Extract the (x, y) coordinate from the center of the cell holding the provided text.  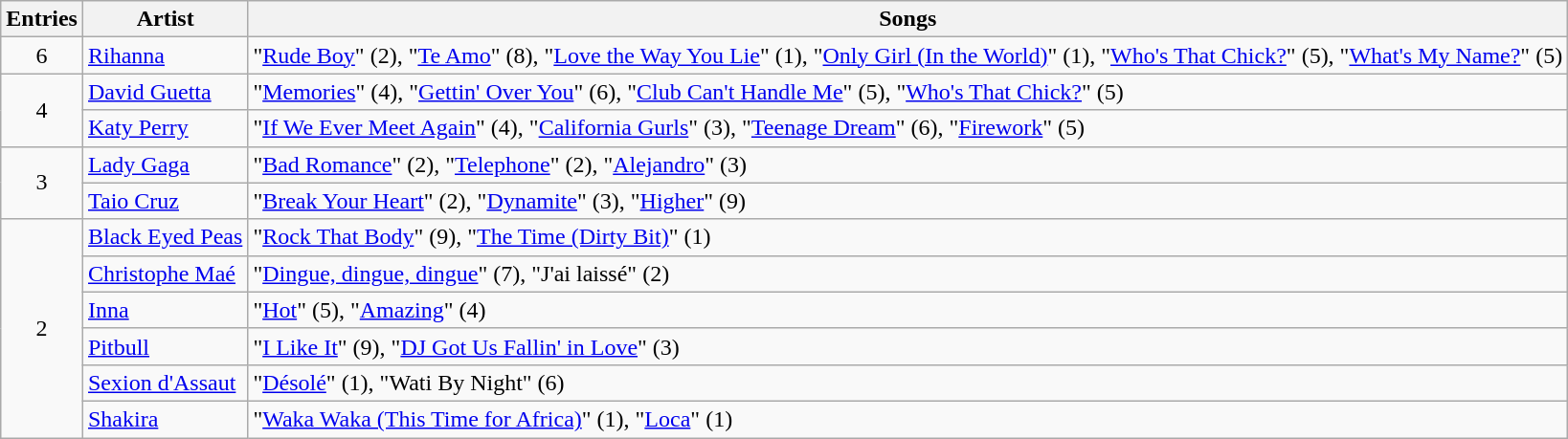
"I Like It" (9), "DJ Got Us Fallin' in Love" (3) (907, 346)
"If We Ever Meet Again" (4), "California Gurls" (3), "Teenage Dream" (6), "Firework" (5) (907, 128)
Pitbull (165, 346)
Katy Perry (165, 128)
3 (42, 183)
"Memories" (4), "Gettin' Over You" (6), "Club Can't Handle Me" (5), "Who's That Chick?" (5) (907, 92)
Taio Cruz (165, 201)
Inna (165, 310)
Sexion d'Assaut (165, 383)
Shakira (165, 419)
Artist (165, 19)
"Break Your Heart" (2), "Dynamite" (3), "Higher" (9) (907, 201)
"Rock That Body" (9), "The Time (Dirty Bit)" (1) (907, 237)
Black Eyed Peas (165, 237)
Entries (42, 19)
"Hot" (5), "Amazing" (4) (907, 310)
"Désolé" (1), "Wati By Night" (6) (907, 383)
"Rude Boy" (2), "Te Amo" (8), "Love the Way You Lie" (1), "Only Girl (In the World)" (1), "Who's That Chick?" (5), "What's My Name?" (5) (907, 55)
Rihanna (165, 55)
"Dingue, dingue, dingue" (7), "J'ai laissé" (2) (907, 274)
6 (42, 55)
"Waka Waka (This Time for Africa)" (1), "Loca" (1) (907, 419)
4 (42, 110)
Christophe Maé (165, 274)
David Guetta (165, 92)
Songs (907, 19)
Lady Gaga (165, 165)
2 (42, 328)
"Bad Romance" (2), "Telephone" (2), "Alejandro" (3) (907, 165)
